Capture the cell that displays the provided text and extract its [X, Y] central coordinate. 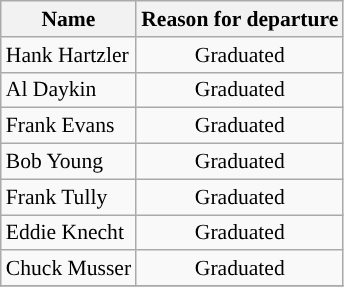
Eddie Knecht [68, 233]
Al Daykin [68, 90]
Name [68, 19]
Chuck Musser [68, 269]
Frank Tully [68, 197]
Frank Evans [68, 126]
Reason for departure [240, 19]
Bob Young [68, 162]
Hank Hartzler [68, 55]
